Provide the (x, y) coordinate of the cell's center where the given text is located.  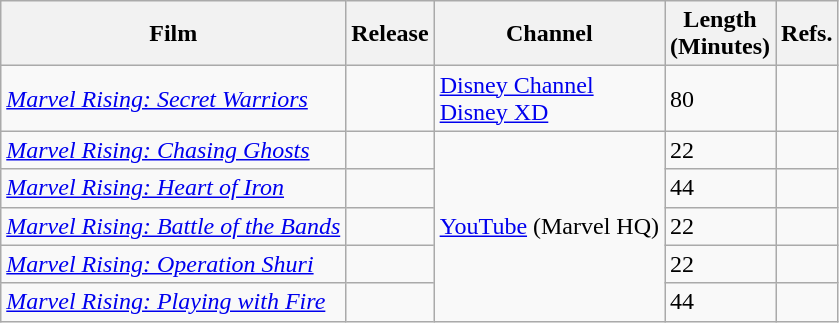
Marvel Rising: Secret Warriors (174, 98)
Marvel Rising: Playing with Fire (174, 302)
Length(Minutes) (720, 34)
Marvel Rising: Chasing Ghosts (174, 150)
Marvel Rising: Heart of Iron (174, 188)
Marvel Rising: Battle of the Bands (174, 226)
Disney ChannelDisney XD (549, 98)
Film (174, 34)
YouTube (Marvel HQ) (549, 226)
Marvel Rising: Operation Shuri (174, 264)
Channel (549, 34)
Refs. (807, 34)
80 (720, 98)
Release (390, 34)
